Pinpoint the cell where the given text exists, returning its (x, y) midpoint coordinate. 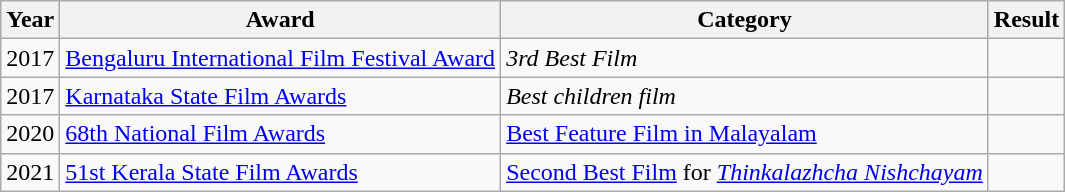
Best Feature Film in Malayalam (745, 134)
51st Kerala State Film Awards (280, 172)
Result (1026, 20)
68th National Film Awards (280, 134)
Award (280, 20)
Best children film (745, 96)
Second Best Film for Thinkalazhcha Nishchayam (745, 172)
2021 (30, 172)
Bengaluru International Film Festival Award (280, 58)
2020 (30, 134)
3rd Best Film (745, 58)
Category (745, 20)
Year (30, 20)
Karnataka State Film Awards (280, 96)
